For the text-containing cell, return its midpoint in [X, Y] coordinate format. 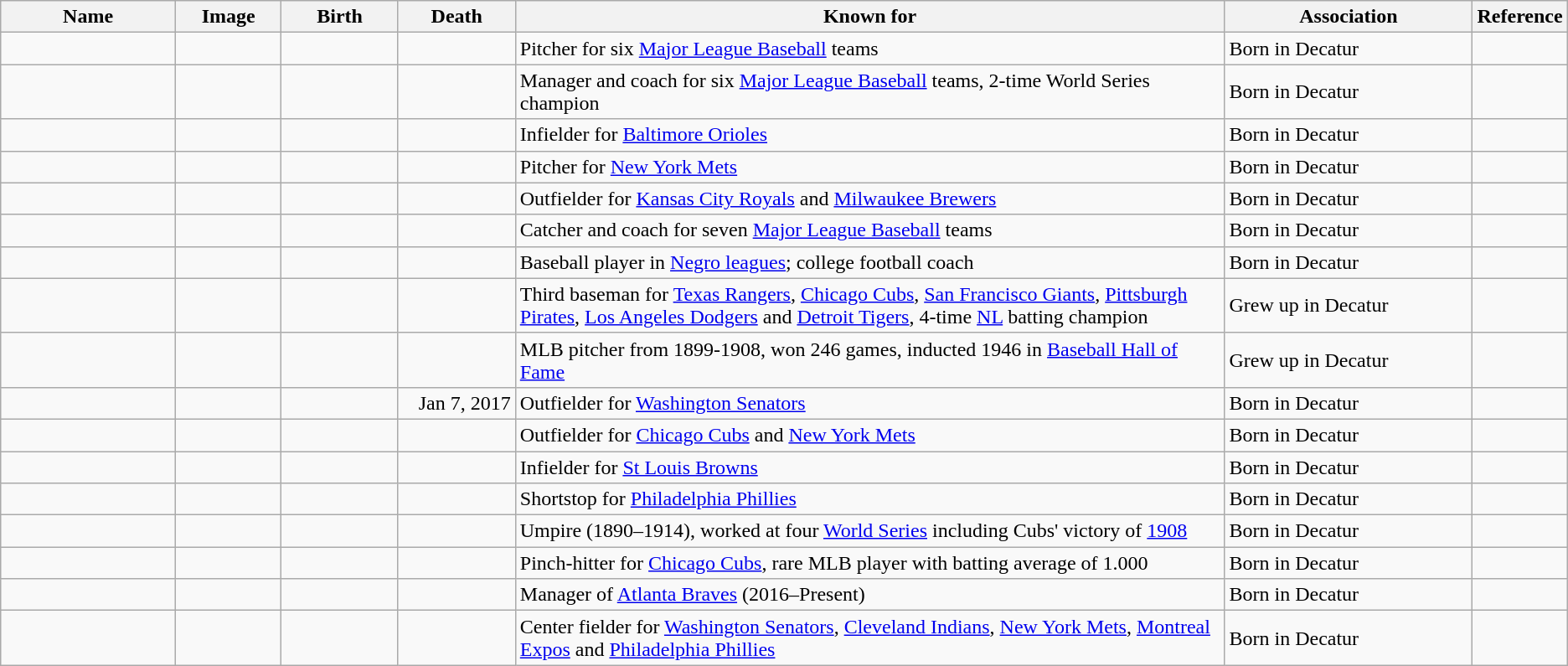
Death [456, 17]
MLB pitcher from 1899-1908, won 246 games, inducted 1946 in Baseball Hall of Fame [869, 360]
Pitcher for New York Mets [869, 167]
Pitcher for six Major League Baseball teams [869, 49]
Shortstop for Philadelphia Phillies [869, 499]
Manager and coach for six Major League Baseball teams, 2-time World Series champion [869, 92]
Birth [340, 17]
Reference [1519, 17]
Outfielder for Chicago Cubs and New York Mets [869, 435]
Infielder for St Louis Browns [869, 467]
Infielder for Baltimore Orioles [869, 135]
Image [228, 17]
Jan 7, 2017 [456, 403]
Umpire (1890–1914), worked at four World Series including Cubs' victory of 1908 [869, 531]
Catcher and coach for seven Major League Baseball teams [869, 230]
Known for [869, 17]
Outfielder for Washington Senators [869, 403]
Baseball player in Negro leagues; college football coach [869, 262]
Outfielder for Kansas City Royals and Milwaukee Brewers [869, 199]
Manager of Atlanta Braves (2016–Present) [869, 595]
Name [89, 17]
Pinch-hitter for Chicago Cubs, rare MLB player with batting average of 1.000 [869, 563]
Center fielder for Washington Senators, Cleveland Indians, New York Mets, Montreal Expos and Philadelphia Phillies [869, 638]
Association [1349, 17]
